Find where the given text appears and provide that cell's center as (X, Y) coordinate. 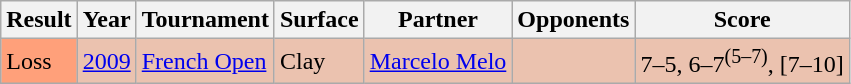
Loss (39, 62)
Tournament (205, 20)
Surface (319, 20)
Year (106, 20)
Score (742, 20)
7–5, 6–7(5–7), [7–10] (742, 62)
Marcelo Melo (438, 62)
Result (39, 20)
Clay (319, 62)
French Open (205, 62)
2009 (106, 62)
Partner (438, 20)
Opponents (574, 20)
